Return the [x, y] coordinate for the center point of the cell that contains the specified text.  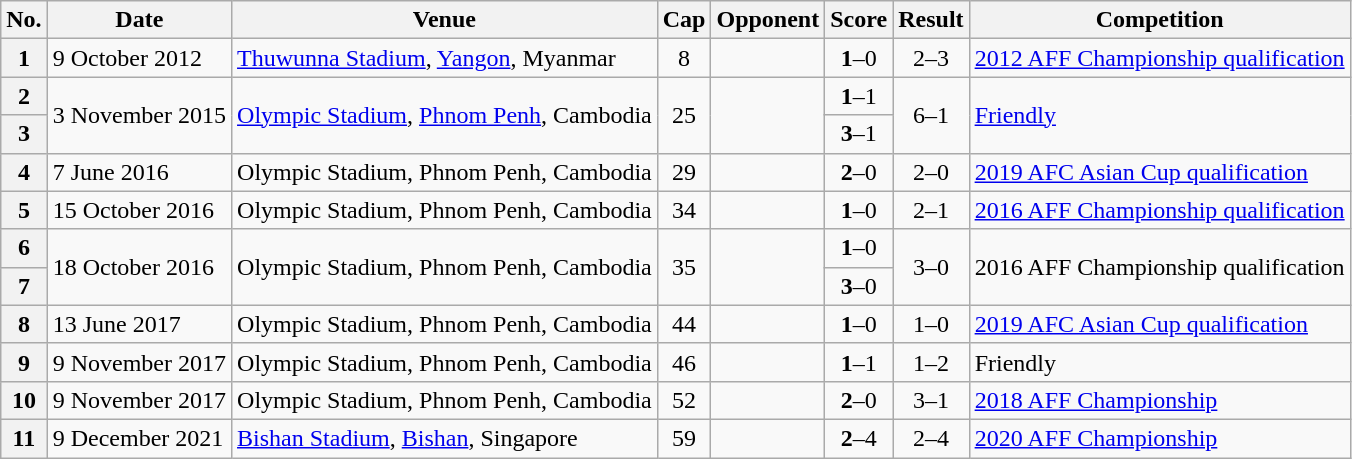
6–1 [931, 115]
Thuwunna Stadium, Yangon, Myanmar [445, 58]
9 [24, 362]
1 [24, 58]
35 [684, 267]
29 [684, 172]
Result [931, 20]
2–3 [931, 58]
44 [684, 324]
10 [24, 400]
Bishan Stadium, Bishan, Singapore [445, 438]
7 [24, 286]
15 October 2016 [139, 210]
1–2 [931, 362]
2 [24, 96]
13 June 2017 [139, 324]
9 December 2021 [139, 438]
No. [24, 20]
46 [684, 362]
25 [684, 115]
2–1 [931, 210]
2018 AFF Championship [1160, 400]
52 [684, 400]
Score [859, 20]
3 November 2015 [139, 115]
Venue [445, 20]
18 October 2016 [139, 267]
Opponent [768, 20]
Competition [1160, 20]
9 October 2012 [139, 58]
59 [684, 438]
5 [24, 210]
6 [24, 248]
4 [24, 172]
34 [684, 210]
2012 AFF Championship qualification [1160, 58]
7 June 2016 [139, 172]
Cap [684, 20]
Date [139, 20]
2020 AFF Championship [1160, 438]
3 [24, 134]
11 [24, 438]
